For the text-containing cell, return its midpoint in [x, y] coordinate format. 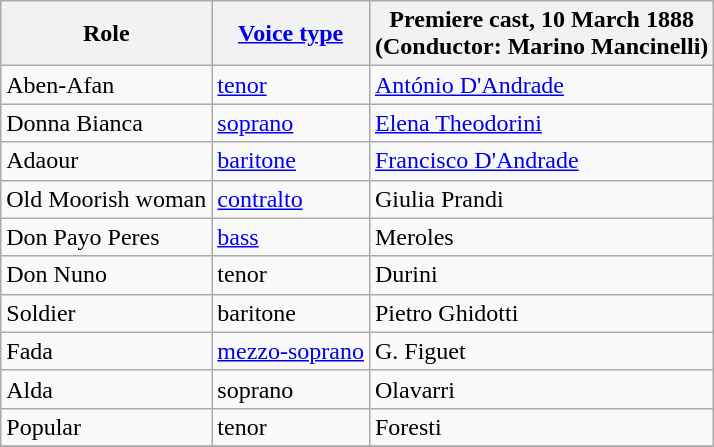
Elena Theodorini [541, 123]
Premiere cast, 10 March 1888(Conductor: Marino Mancinelli) [541, 34]
Durini [541, 275]
Foresti [541, 427]
Aben-Afan [106, 85]
mezzo-soprano [291, 351]
António D'Andrade [541, 85]
Fada [106, 351]
Olavarri [541, 389]
Role [106, 34]
G. Figuet [541, 351]
Voice type [291, 34]
Donna Bianca [106, 123]
bass [291, 237]
Popular [106, 427]
Adaour [106, 161]
Soldier [106, 313]
Don Payo Peres [106, 237]
Giulia Prandi [541, 199]
Alda [106, 389]
Old Moorish woman [106, 199]
Pietro Ghidotti [541, 313]
Meroles [541, 237]
Francisco D'Andrade [541, 161]
contralto [291, 199]
Don Nuno [106, 275]
